Locate the cell with the specified text and output its (X, Y) center coordinate. 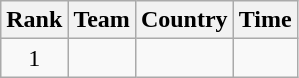
Country (184, 20)
1 (34, 58)
Rank (34, 20)
Time (265, 20)
Team (102, 20)
